Locate the cell with the specified text and output its [x, y] center coordinate. 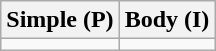
Body (I) [167, 20]
Simple (P) [60, 20]
